Return the (x, y) coordinate for the center point of the cell that contains the specified text.  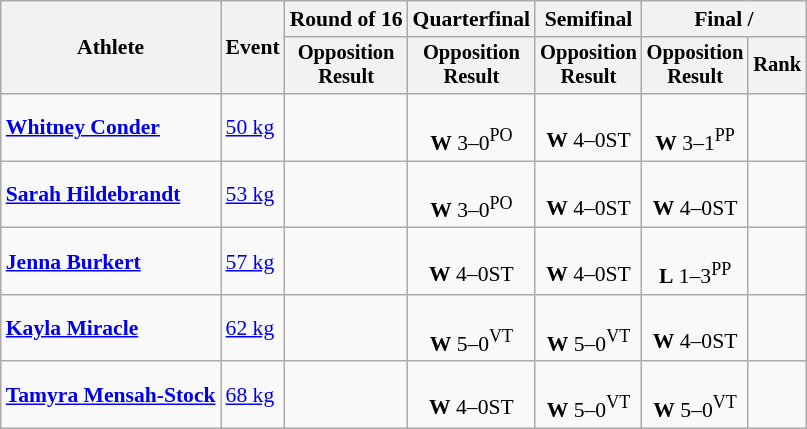
L 1–3PP (696, 262)
Athlete (111, 48)
53 kg (253, 194)
50 kg (253, 128)
Semifinal (588, 19)
Final / (724, 19)
W 3–1PP (696, 128)
Tamyra Mensah-Stock (111, 396)
57 kg (253, 262)
Jenna Burkert (111, 262)
68 kg (253, 396)
Kayla Miracle (111, 328)
Round of 16 (346, 19)
62 kg (253, 328)
Whitney Conder (111, 128)
Quarterfinal (472, 19)
Sarah Hildebrandt (111, 194)
Event (253, 48)
Rank (777, 66)
